From the cell containing the given text, extract its center point as (x, y) coordinate. 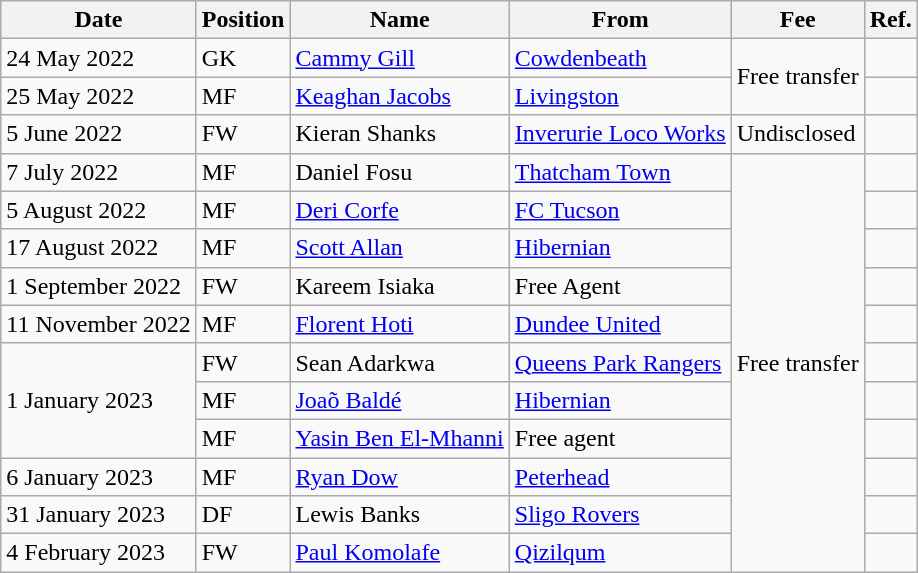
Sligo Rovers (620, 515)
Free agent (620, 438)
Cammy Gill (400, 58)
GK (243, 58)
DF (243, 515)
Position (243, 20)
Dundee United (620, 324)
1 January 2023 (98, 400)
Peterhead (620, 477)
Lewis Banks (400, 515)
Yasin Ben El-Mhanni (400, 438)
Name (400, 20)
FC Tucson (620, 210)
Fee (798, 20)
11 November 2022 (98, 324)
Ryan Dow (400, 477)
Kieran Shanks (400, 134)
Deri Corfe (400, 210)
Keaghan Jacobs (400, 96)
Kareem Isiaka (400, 286)
Florent Hoti (400, 324)
4 February 2023 (98, 553)
Inverurie Loco Works (620, 134)
17 August 2022 (98, 248)
Sean Adarkwa (400, 362)
Paul Komolafe (400, 553)
25 May 2022 (98, 96)
Undisclosed (798, 134)
Daniel Fosu (400, 172)
Qizilqum (620, 553)
Ref. (890, 20)
Scott Allan (400, 248)
5 June 2022 (98, 134)
31 January 2023 (98, 515)
From (620, 20)
Thatcham Town (620, 172)
Livingston (620, 96)
7 July 2022 (98, 172)
Date (98, 20)
6 January 2023 (98, 477)
Free Agent (620, 286)
5 August 2022 (98, 210)
Queens Park Rangers (620, 362)
Joaõ Baldé (400, 400)
1 September 2022 (98, 286)
24 May 2022 (98, 58)
Cowdenbeath (620, 58)
